Output the [X, Y] coordinate of the center of the cell containing the given text.  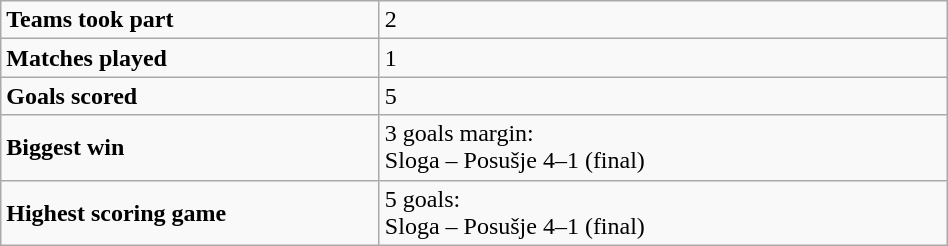
5 [663, 96]
1 [663, 58]
5 goals:Sloga – Posušje 4–1 (final) [663, 212]
3 goals margin:Sloga – Posušje 4–1 (final) [663, 148]
Goals scored [190, 96]
Teams took part [190, 20]
2 [663, 20]
Highest scoring game [190, 212]
Matches played [190, 58]
Biggest win [190, 148]
